Locate the cell with the specified text and output its [X, Y] center coordinate. 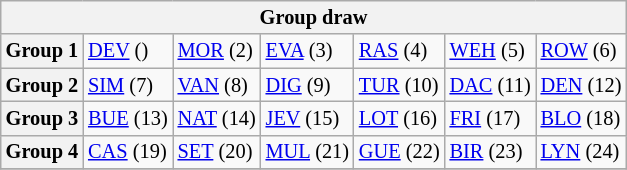
LYN (24) [582, 152]
ROW (6) [582, 51]
BUE (13) [128, 118]
LOT (16) [400, 118]
Group 1 [42, 51]
Group 2 [42, 85]
WEH (5) [490, 51]
Group draw [314, 17]
BLO (18) [582, 118]
JEV (15) [308, 118]
SET (20) [217, 152]
FRI (17) [490, 118]
Group 4 [42, 152]
MOR (2) [217, 51]
TUR (10) [400, 85]
NAT (14) [217, 118]
MUL (21) [308, 152]
DAC (11) [490, 85]
CAS (19) [128, 152]
GUE (22) [400, 152]
RAS (4) [400, 51]
VAN (8) [217, 85]
SIM (7) [128, 85]
DEV () [128, 51]
Group 3 [42, 118]
BIR (23) [490, 152]
EVA (3) [308, 51]
DIG (9) [308, 85]
DEN (12) [582, 85]
